From the cell containing the given text, extract its center point as [x, y] coordinate. 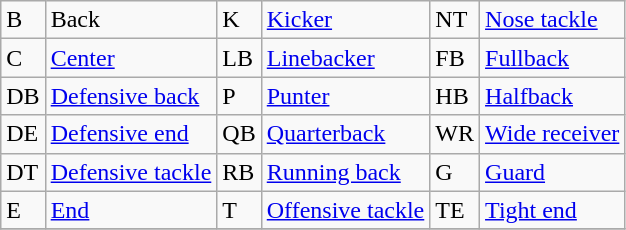
C [23, 58]
Guard [552, 172]
Defensive back [131, 96]
FB [455, 58]
Center [131, 58]
Quarterback [346, 134]
Offensive tackle [346, 210]
Back [131, 20]
Defensive end [131, 134]
G [455, 172]
WR [455, 134]
TE [455, 210]
QB [239, 134]
DB [23, 96]
HB [455, 96]
DE [23, 134]
End [131, 210]
Wide receiver [552, 134]
DT [23, 172]
Tight end [552, 210]
K [239, 20]
Running back [346, 172]
Nose tackle [552, 20]
Punter [346, 96]
T [239, 210]
Kicker [346, 20]
Linebacker [346, 58]
RB [239, 172]
Defensive tackle [131, 172]
NT [455, 20]
Fullback [552, 58]
LB [239, 58]
Halfback [552, 96]
P [239, 96]
B [23, 20]
E [23, 210]
